Search for the cell housing the specified text and yield its [X, Y] center coordinate. 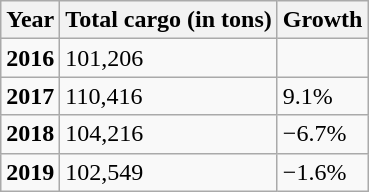
102,549 [169, 172]
2016 [30, 58]
2018 [30, 134]
110,416 [169, 96]
Year [30, 20]
−6.7% [322, 134]
9.1% [322, 96]
2017 [30, 96]
Growth [322, 20]
104,216 [169, 134]
−1.6% [322, 172]
2019 [30, 172]
Total cargo (in tons) [169, 20]
101,206 [169, 58]
